Output the (X, Y) coordinate of the center of the cell containing the given text.  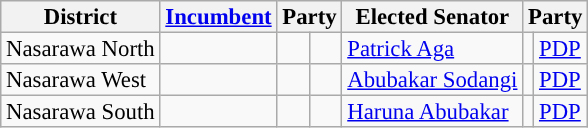
Incumbent (218, 17)
Abubakar Sodangi (432, 80)
Haruna Abubakar (432, 112)
Patrick Aga (432, 49)
District (80, 17)
Elected Senator (432, 17)
Nasarawa South (80, 112)
Nasarawa North (80, 49)
Nasarawa West (80, 80)
